Provide the (X, Y) coordinate of the cell's center where the given text is located.  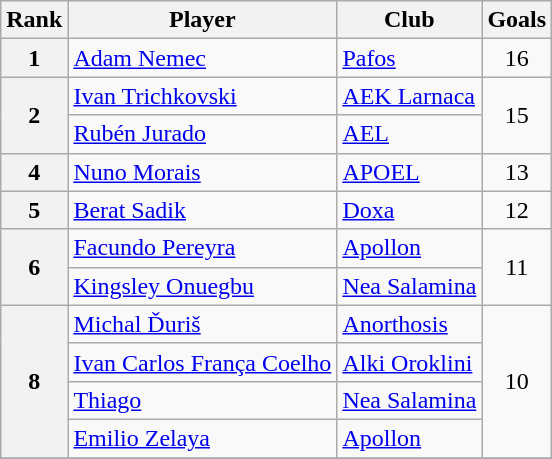
Adam Nemec (202, 58)
Thiago (202, 400)
Club (410, 20)
Kingsley Onuegbu (202, 286)
13 (517, 172)
2 (34, 115)
12 (517, 210)
Pafos (410, 58)
AEK Larnaca (410, 96)
Doxa (410, 210)
Berat Sadik (202, 210)
6 (34, 267)
Facundo Pereyra (202, 248)
Rubén Jurado (202, 134)
8 (34, 381)
5 (34, 210)
Nuno Morais (202, 172)
Goals (517, 20)
Emilio Zelaya (202, 438)
11 (517, 267)
Ivan Carlos França Coelho (202, 362)
1 (34, 58)
16 (517, 58)
Anorthosis (410, 324)
4 (34, 172)
Rank (34, 20)
Player (202, 20)
Ivan Trichkovski (202, 96)
AEL (410, 134)
APOEL (410, 172)
10 (517, 381)
Alki Oroklini (410, 362)
Michal Ďuriš (202, 324)
15 (517, 115)
